Detect which cell encompasses the target text, then output its (x, y) center coordinate. 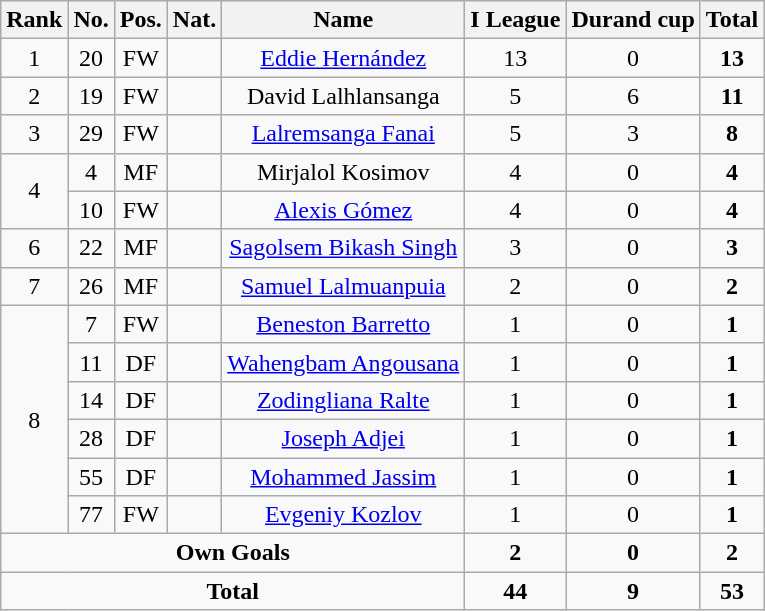
David Lalhlansanga (344, 96)
26 (91, 286)
10 (91, 210)
I League (516, 20)
22 (91, 248)
Evgeniy Kozlov (344, 515)
Wahengbam Angousana (344, 362)
Joseph Adjei (344, 438)
Mirjalol Kosimov (344, 172)
Beneston Barretto (344, 324)
Lalremsanga Fanai (344, 134)
Eddie Hernández (344, 58)
Sagolsem Bikash Singh (344, 248)
Pos. (140, 20)
29 (91, 134)
Rank (34, 20)
Samuel Lalmuanpuia (344, 286)
53 (732, 591)
14 (91, 400)
77 (91, 515)
Own Goals (233, 553)
9 (633, 591)
20 (91, 58)
Zodingliana Ralte (344, 400)
Alexis Gómez (344, 210)
No. (91, 20)
28 (91, 438)
Mohammed Jassim (344, 477)
Nat. (194, 20)
Durand cup (633, 20)
19 (91, 96)
44 (516, 591)
55 (91, 477)
Name (344, 20)
